Return the [x, y] coordinate for the center point of the cell that contains the specified text.  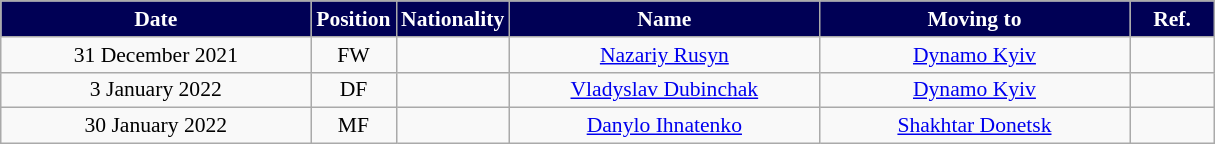
Ref. [1172, 19]
Shakhtar Donetsk [974, 126]
Position [354, 19]
MF [354, 126]
Nazariy Rusyn [664, 55]
DF [354, 90]
Moving to [974, 19]
30 January 2022 [156, 126]
Nationality [452, 19]
FW [354, 55]
Danylo Ihnatenko [664, 126]
Date [156, 19]
Name [664, 19]
Vladyslav Dubinchak [664, 90]
31 December 2021 [156, 55]
3 January 2022 [156, 90]
